From the cell containing the given text, extract its center point as (x, y) coordinate. 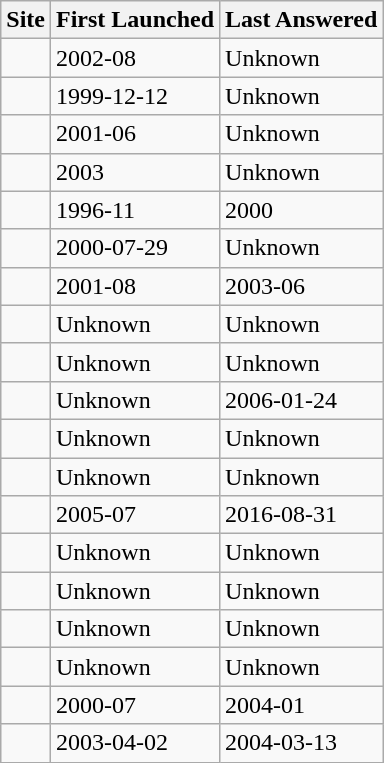
Last Answered (302, 20)
2004-01 (302, 705)
2016-08-31 (302, 515)
2003-04-02 (134, 743)
First Launched (134, 20)
2004-03-13 (302, 743)
2003 (134, 172)
1996-11 (134, 210)
2002-08 (134, 58)
2006-01-24 (302, 400)
2003-06 (302, 286)
Site (26, 20)
2000-07-29 (134, 248)
2001-06 (134, 134)
2000 (302, 210)
2005-07 (134, 515)
1999-12-12 (134, 96)
2000-07 (134, 705)
2001-08 (134, 286)
